Determine the [X, Y] coordinate at the center of the cell enclosing the given text.  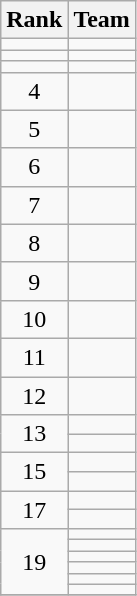
4 [34, 91]
8 [34, 243]
5 [34, 129]
17 [34, 510]
13 [34, 434]
Team [102, 20]
11 [34, 357]
19 [34, 562]
12 [34, 395]
9 [34, 281]
15 [34, 472]
6 [34, 167]
7 [34, 205]
Rank [34, 20]
10 [34, 319]
